Extract the (x, y) coordinate from the center of the cell holding the provided text.  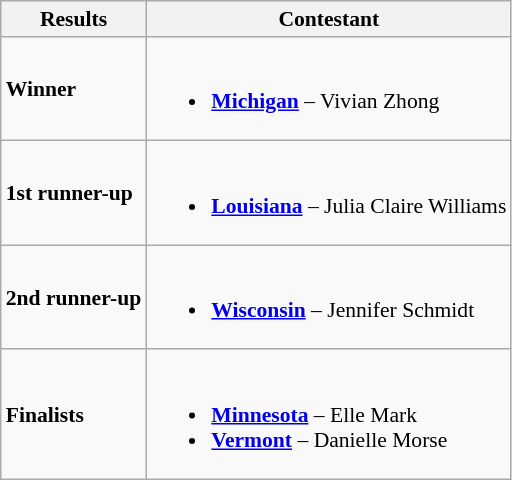
2nd runner-up (74, 297)
Wisconsin – Jennifer Schmidt (328, 297)
Winner (74, 89)
Michigan – Vivian Zhong (328, 89)
Contestant (328, 19)
Louisiana – Julia Claire Williams (328, 193)
Minnesota – Elle Mark Vermont – Danielle Morse (328, 415)
1st runner-up (74, 193)
Finalists (74, 415)
Results (74, 19)
